Capture the cell that displays the provided text and extract its [X, Y] central coordinate. 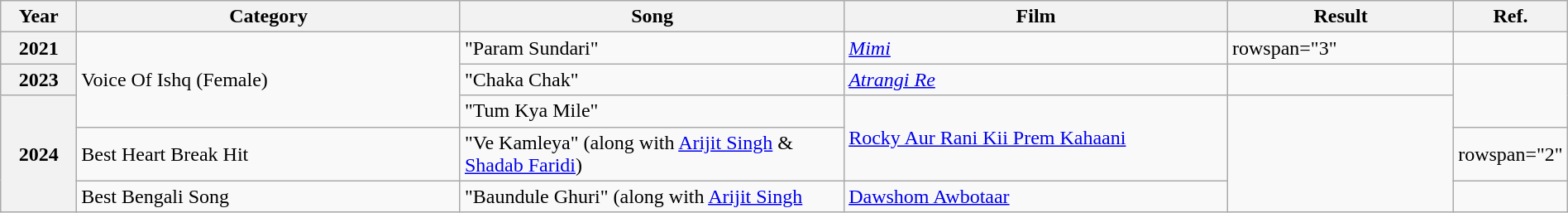
Song [652, 17]
"Ve Kamleya" (along with Arijit Singh & Shadab Faridi) [652, 154]
rowspan="2" [1511, 154]
Mimi [1036, 48]
"Tum Kya Mile" [652, 111]
2024 [39, 154]
"Baundule Ghuri" (along with Arijit Singh [652, 196]
Film [1036, 17]
Rocky Aur Rani Kii Prem Kahaani [1036, 138]
Category [269, 17]
Best Bengali Song [269, 196]
Ref. [1511, 17]
2023 [39, 80]
Dawshom Awbotaar [1036, 196]
Atrangi Re [1036, 80]
2021 [39, 48]
rowspan="3" [1340, 48]
Best Heart Break Hit [269, 154]
"Param Sundari" [652, 48]
Result [1340, 17]
Year [39, 17]
"Chaka Chak" [652, 80]
Voice Of Ishq (Female) [269, 80]
